Extract the [X, Y] coordinate from the center of the cell holding the provided text.  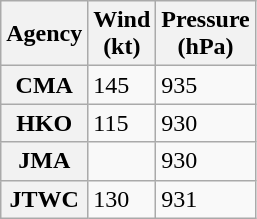
935 [206, 85]
JMA [44, 161]
145 [122, 85]
JTWC [44, 199]
Pressure(hPa) [206, 34]
CMA [44, 85]
HKO [44, 123]
Agency [44, 34]
130 [122, 199]
115 [122, 123]
Wind(kt) [122, 34]
931 [206, 199]
